Find where the given text appears and provide that cell's center as [x, y] coordinate. 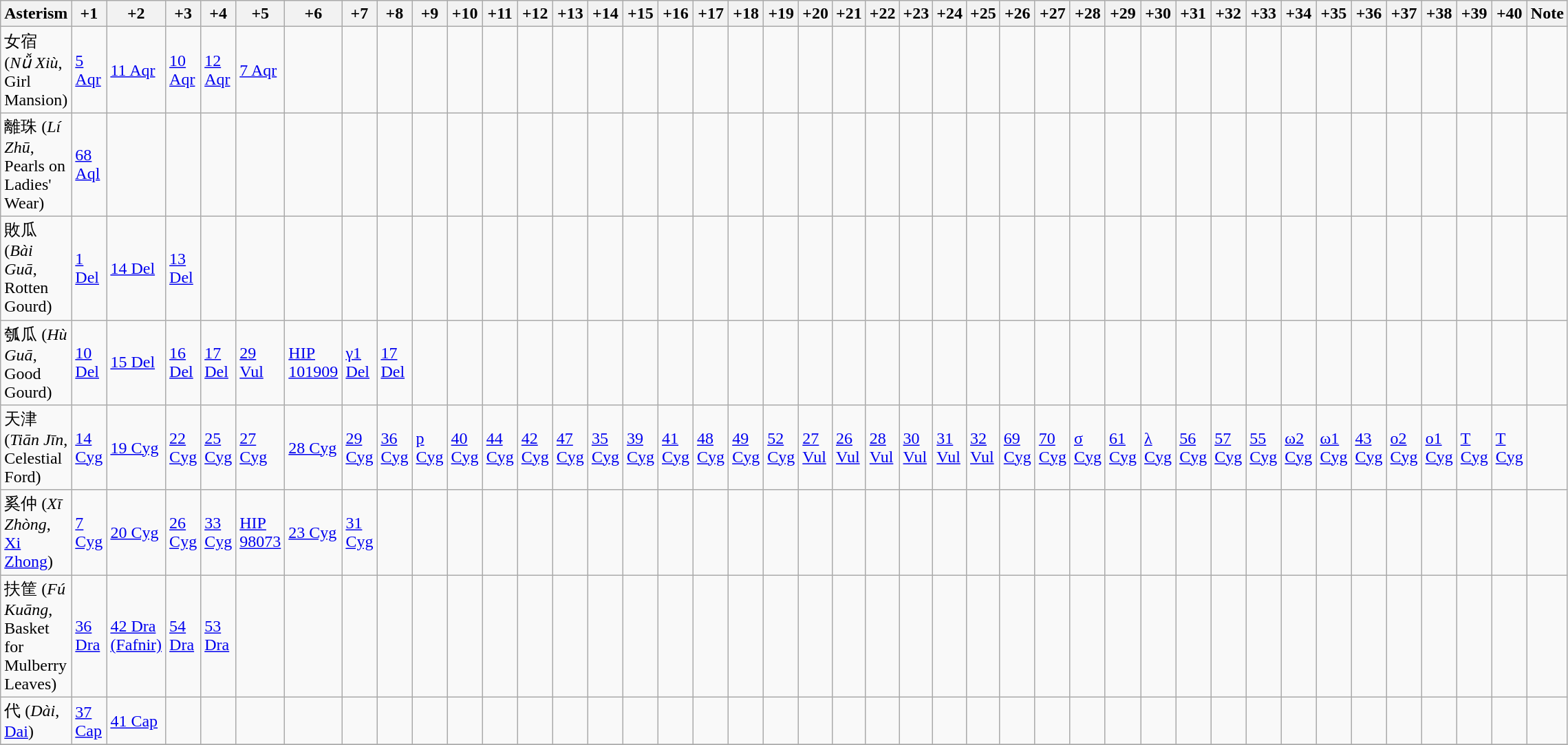
7 Aqr [260, 70]
42 Cyg [535, 448]
36 Cyg [395, 448]
+29 [1123, 14]
天津 (Tiān Jīn, Celestial Ford) [36, 448]
12 Aqr [219, 70]
22 Cyg [183, 448]
13 Del [183, 268]
26 Cyg [183, 532]
+37 [1404, 14]
27 Vul [816, 448]
+1 [89, 14]
+28 [1087, 14]
HIP 101909 [314, 363]
λ Cyg [1159, 448]
+3 [183, 14]
HIP 98073 [260, 532]
扶筐 (Fú Kuāng, Basket for Mulberry Leaves) [36, 636]
+27 [1053, 14]
14 Del [136, 268]
49 Cyg [746, 448]
+7 [359, 14]
瓠瓜 (Hù Guā, Good Gourd) [36, 363]
奚仲 (Xī Zhòng, Xi Zhong) [36, 532]
61 Cyg [1123, 448]
32 Vul [984, 448]
+22 [882, 14]
53 Dra [219, 636]
+38 [1439, 14]
28 Cyg [314, 448]
54 Dra [183, 636]
Note [1547, 14]
+18 [746, 14]
10 Aqr [183, 70]
+21 [849, 14]
40 Cyg [465, 448]
7 Cyg [89, 532]
+24 [949, 14]
+15 [640, 14]
44 Cyg [500, 448]
+14 [605, 14]
70 Cyg [1053, 448]
41 Cap [136, 721]
+34 [1299, 14]
56 Cyg [1193, 448]
ω1 Cyg [1333, 448]
47 Cyg [570, 448]
+25 [984, 14]
39 Cyg [640, 448]
5 Aqr [89, 70]
16 Del [183, 363]
27 Cyg [260, 448]
28 Vul [882, 448]
52 Cyg [782, 448]
41 Cyg [676, 448]
+16 [676, 14]
離珠 (Lí Zhū, Pearls on Ladies' Wear) [36, 165]
33 Cyg [219, 532]
敗瓜 (Bài Guā, Rotten Gourd) [36, 268]
+12 [535, 14]
+9 [429, 14]
42 Dra (Fafnir) [136, 636]
48 Cyg [711, 448]
1 Del [89, 268]
31 Vul [949, 448]
+32 [1229, 14]
10 Del [89, 363]
19 Cyg [136, 448]
+40 [1510, 14]
p Cyg [429, 448]
11 Aqr [136, 70]
43 Cyg [1369, 448]
36 Dra [89, 636]
55 Cyg [1263, 448]
57 Cyg [1229, 448]
Asterism [36, 14]
29 Cyg [359, 448]
31 Cyg [359, 532]
σ Cyg [1087, 448]
+35 [1333, 14]
26 Vul [849, 448]
ω2 Cyg [1299, 448]
35 Cyg [605, 448]
+4 [219, 14]
+23 [916, 14]
+2 [136, 14]
30 Vul [916, 448]
25 Cyg [219, 448]
15 Del [136, 363]
29 Vul [260, 363]
+17 [711, 14]
γ1 Del [359, 363]
69 Cyg [1017, 448]
+31 [1193, 14]
+5 [260, 14]
+39 [1474, 14]
+30 [1159, 14]
ο1 Cyg [1439, 448]
代 (Dài, Dai) [36, 721]
68 Aql [89, 165]
20 Cyg [136, 532]
+11 [500, 14]
女宿 (Nǚ Xiù, Girl Mansion) [36, 70]
+8 [395, 14]
+36 [1369, 14]
37 Cap [89, 721]
+13 [570, 14]
14 Cyg [89, 448]
+33 [1263, 14]
ο2 Cyg [1404, 448]
23 Cyg [314, 532]
+26 [1017, 14]
+20 [816, 14]
+10 [465, 14]
+19 [782, 14]
+6 [314, 14]
